From the cell containing the given text, extract its center point as (X, Y) coordinate. 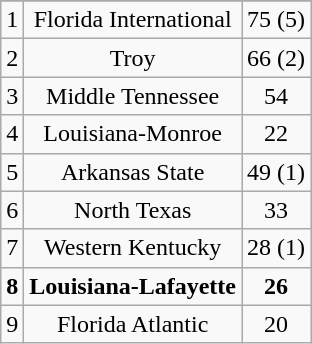
Louisiana-Lafayette (133, 286)
26 (276, 286)
Florida International (133, 20)
Troy (133, 58)
8 (12, 286)
6 (12, 210)
4 (12, 134)
20 (276, 324)
33 (276, 210)
22 (276, 134)
9 (12, 324)
3 (12, 96)
28 (1) (276, 248)
75 (5) (276, 20)
49 (1) (276, 172)
66 (2) (276, 58)
Louisiana-Monroe (133, 134)
54 (276, 96)
2 (12, 58)
1 (12, 20)
5 (12, 172)
7 (12, 248)
Florida Atlantic (133, 324)
Middle Tennessee (133, 96)
Western Kentucky (133, 248)
North Texas (133, 210)
Arkansas State (133, 172)
